Provide the (X, Y) coordinate of the cell's center where the given text is located.  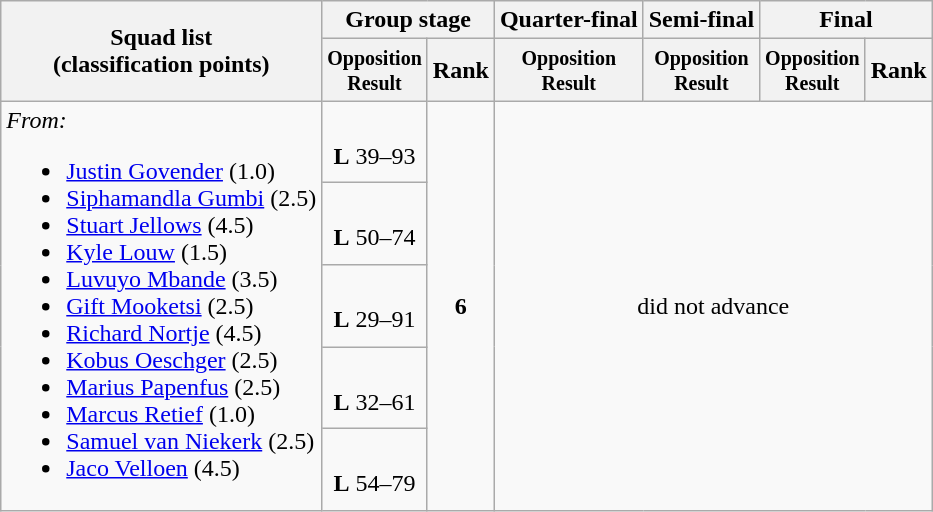
did not advance (713, 306)
Final (846, 20)
L 54–79 (375, 470)
Group stage (408, 20)
L 29–91 (375, 306)
L 39–93 (375, 142)
Squad list(classification points) (162, 51)
Quarter-final (568, 20)
L 50–74 (375, 224)
Semi-final (701, 20)
L 32–61 (375, 388)
6 (460, 306)
